Return [x, y] of the center of cell containing provided text 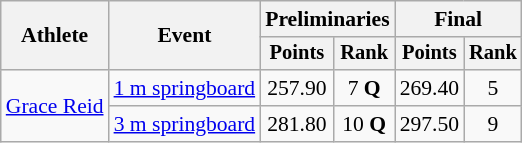
Event [185, 36]
10 Q [364, 124]
281.80 [297, 124]
269.40 [430, 88]
9 [493, 124]
Grace Reid [55, 106]
257.90 [297, 88]
Preliminaries [327, 19]
1 m springboard [185, 88]
Final [458, 19]
7 Q [364, 88]
3 m springboard [185, 124]
Athlete [55, 36]
5 [493, 88]
297.50 [430, 124]
